Return (x, y) of the center of cell containing provided text 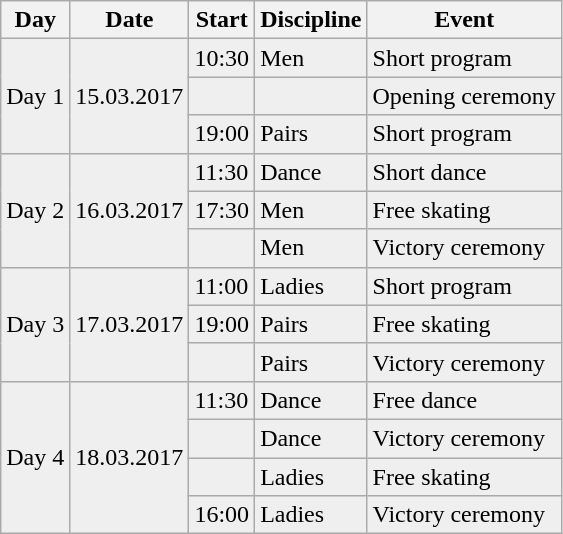
Day 3 (36, 324)
10:30 (222, 58)
11:00 (222, 286)
Date (130, 20)
18.03.2017 (130, 457)
Opening ceremony (464, 96)
Start (222, 20)
Short dance (464, 172)
Free dance (464, 400)
Day 2 (36, 210)
Day 1 (36, 96)
Day (36, 20)
16.03.2017 (130, 210)
17:30 (222, 210)
Event (464, 20)
16:00 (222, 515)
Day 4 (36, 457)
17.03.2017 (130, 324)
Discipline (311, 20)
15.03.2017 (130, 96)
